Provide the (x, y) coordinate of the cell's center where the given text is located.  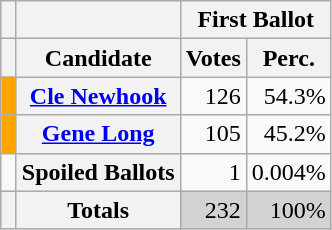
Totals (98, 210)
Perc. (288, 58)
Votes (213, 58)
Cle Newhook (98, 96)
105 (213, 134)
First Ballot (256, 20)
0.004% (288, 172)
232 (213, 210)
Spoiled Ballots (98, 172)
Gene Long (98, 134)
Candidate (98, 58)
45.2% (288, 134)
126 (213, 96)
1 (213, 172)
100% (288, 210)
54.3% (288, 96)
